Detect which cell encompasses the target text, then output its (x, y) center coordinate. 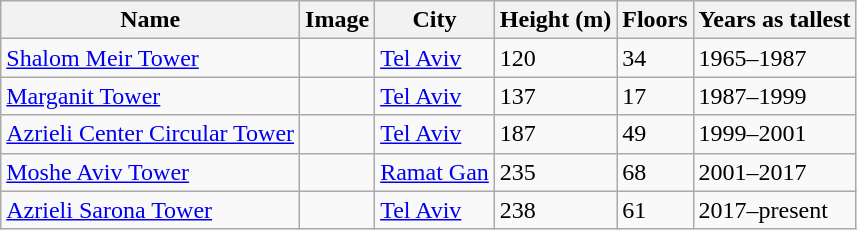
1987–1999 (774, 96)
49 (655, 134)
61 (655, 210)
2001–2017 (774, 172)
187 (555, 134)
137 (555, 96)
Image (338, 20)
1999–2001 (774, 134)
238 (555, 210)
1965–1987 (774, 58)
68 (655, 172)
Azrieli Center Circular Tower (150, 134)
Marganit Tower (150, 96)
Floors (655, 20)
Shalom Meir Tower (150, 58)
Height (m) (555, 20)
120 (555, 58)
Ramat Gan (435, 172)
Years as tallest (774, 20)
17 (655, 96)
City (435, 20)
34 (655, 58)
235 (555, 172)
Moshe Aviv Tower (150, 172)
Azrieli Sarona Tower (150, 210)
2017–present (774, 210)
Name (150, 20)
